Provide the [x, y] coordinate of the cell's center where the given text is located.  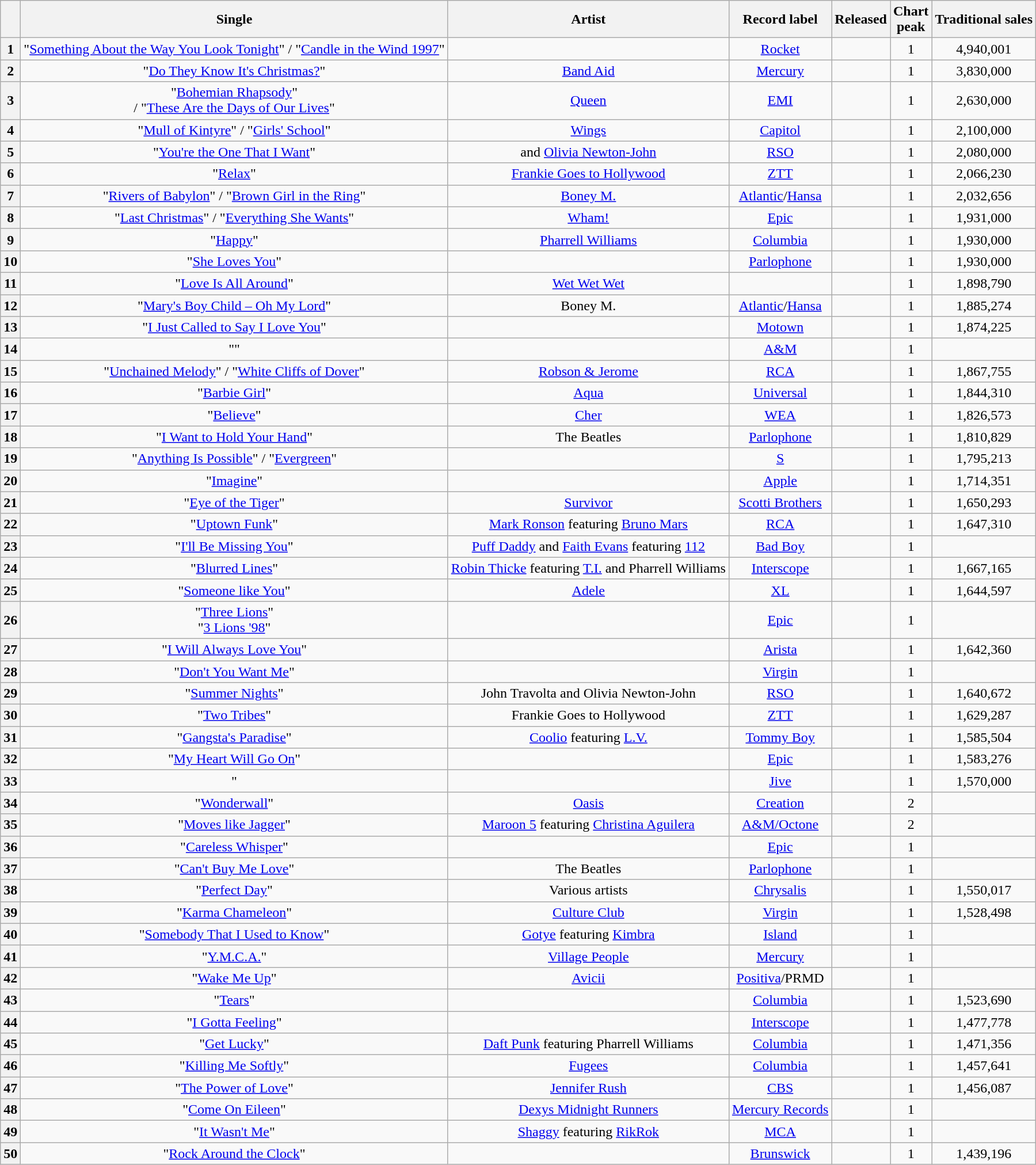
1,714,351 [984, 481]
Maroon 5 featuring Christina Aguilera [588, 825]
"Summer Nights" [234, 694]
"Mary's Boy Child – Oh My Lord" [234, 306]
26 [10, 619]
A&M [780, 349]
"Unchained Melody" / "White Cliffs of Dover" [234, 371]
1,477,778 [984, 1022]
24 [10, 568]
20 [10, 481]
Cher [588, 415]
1,885,274 [984, 306]
27 [10, 649]
"Barbie Girl" [234, 393]
37 [10, 869]
3,830,000 [984, 71]
Band Aid [588, 71]
" [234, 781]
1,640,672 [984, 694]
1,629,287 [984, 715]
1,810,829 [984, 437]
21 [10, 502]
Jennifer Rush [588, 1088]
Tommy Boy [780, 737]
"Moves like Jagger" [234, 825]
"Mull of Kintyre" / "Girls' School" [234, 130]
Dexys Midnight Runners [588, 1110]
Bad Boy [780, 546]
36 [10, 847]
"Uptown Funk" [234, 524]
Wings [588, 130]
33 [10, 781]
2,032,656 [984, 196]
"Tears" [234, 1000]
"Come On Eileen" [234, 1110]
"Relax" [234, 174]
2,066,230 [984, 174]
"You're the One That I Want" [234, 152]
Coolio featuring L.V. [588, 737]
1,931,000 [984, 218]
"I Will Always Love You" [234, 649]
"Do They Know It's Christmas?" [234, 71]
Avicii [588, 978]
1,898,790 [984, 283]
Various artists [588, 890]
Rocket [780, 49]
40 [10, 934]
"Rivers of Babylon" / "Brown Girl in the Ring" [234, 196]
"Get Lucky" [234, 1044]
Scotti Brothers [780, 502]
Capitol [780, 130]
13 [10, 328]
"My Heart Will Go On" [234, 759]
"Can't Buy Me Love" [234, 869]
"She Loves You" [234, 261]
25 [10, 590]
Mercury Records [780, 1110]
"Rock Around the Clock" [234, 1153]
"" [234, 349]
14 [10, 349]
8 [10, 218]
1,457,641 [984, 1066]
"Three Lions""3 Lions '98" [234, 619]
29 [10, 694]
"Perfect Day" [234, 890]
44 [10, 1022]
"Don't You Want Me" [234, 672]
5 [10, 152]
"Two Tribes" [234, 715]
7 [10, 196]
1,826,573 [984, 415]
1,844,310 [984, 393]
"Killing Me Softly" [234, 1066]
A&M/Octone [780, 825]
and Olivia Newton-John [588, 152]
Chartpeak [911, 20]
Record label [780, 20]
18 [10, 437]
10 [10, 261]
Mark Ronson featuring Bruno Mars [588, 524]
1,528,498 [984, 912]
1,439,196 [984, 1153]
CBS [780, 1088]
Chrysalis [780, 890]
45 [10, 1044]
"Gangsta's Paradise" [234, 737]
"Eye of the Tiger" [234, 502]
42 [10, 978]
"Last Christmas" / "Everything She Wants" [234, 218]
46 [10, 1066]
Artist [588, 20]
1,570,000 [984, 781]
1,795,213 [984, 459]
"Karma Chameleon" [234, 912]
1,456,087 [984, 1088]
1,550,017 [984, 890]
49 [10, 1132]
1,867,755 [984, 371]
Shaggy featuring RikRok [588, 1132]
Fugees [588, 1066]
"Believe" [234, 415]
35 [10, 825]
Robin Thicke featuring T.I. and Pharrell Williams [588, 568]
1,650,293 [984, 502]
Wham! [588, 218]
12 [10, 306]
1,874,225 [984, 328]
Aqua [588, 393]
1,644,597 [984, 590]
6 [10, 174]
32 [10, 759]
11 [10, 283]
Queen [588, 100]
Robson & Jerome [588, 371]
16 [10, 393]
1,471,356 [984, 1044]
"Y.M.C.A." [234, 956]
22 [10, 524]
XL [780, 590]
1,583,276 [984, 759]
"Wonderwall" [234, 803]
19 [10, 459]
WEA [780, 415]
Culture Club [588, 912]
"Bohemian Rhapsody" / "These Are the Days of Our Lives" [234, 100]
23 [10, 546]
2,100,000 [984, 130]
Brunswick [780, 1153]
2,630,000 [984, 100]
31 [10, 737]
39 [10, 912]
Survivor [588, 502]
Oasis [588, 803]
Positiva/PRMD [780, 978]
Puff Daddy and Faith Evans featuring 112 [588, 546]
15 [10, 371]
"Love Is All Around" [234, 283]
"Somebody That I Used to Know" [234, 934]
9 [10, 239]
"It Wasn't Me" [234, 1132]
Daft Punk featuring Pharrell Williams [588, 1044]
28 [10, 672]
"I Want to Hold Your Hand" [234, 437]
38 [10, 890]
"I Just Called to Say I Love You" [234, 328]
Pharrell Williams [588, 239]
S [780, 459]
Jive [780, 781]
4,940,001 [984, 49]
"I'll Be Missing You" [234, 546]
17 [10, 415]
1,642,360 [984, 649]
Wet Wet Wet [588, 283]
Island [780, 934]
"Imagine" [234, 481]
"Wake Me Up" [234, 978]
34 [10, 803]
Gotye featuring Kimbra [588, 934]
"Blurred Lines" [234, 568]
41 [10, 956]
"Something About the Way You Look Tonight" / "Candle in the Wind 1997" [234, 49]
50 [10, 1153]
1,647,310 [984, 524]
2,080,000 [984, 152]
Arista [780, 649]
1,667,165 [984, 568]
Universal [780, 393]
1,523,690 [984, 1000]
Adele [588, 590]
47 [10, 1088]
"Happy" [234, 239]
48 [10, 1110]
Traditional sales [984, 20]
MCA [780, 1132]
1,585,504 [984, 737]
"I Gotta Feeling" [234, 1022]
"Someone like You" [234, 590]
30 [10, 715]
"Careless Whisper" [234, 847]
3 [10, 100]
"Anything Is Possible" / "Evergreen" [234, 459]
4 [10, 130]
Village People [588, 956]
Apple [780, 481]
EMI [780, 100]
Single [234, 20]
Released [861, 20]
"The Power of Love" [234, 1088]
Motown [780, 328]
Creation [780, 803]
John Travolta and Olivia Newton-John [588, 694]
43 [10, 1000]
